From the cell containing the given text, extract its center point as [x, y] coordinate. 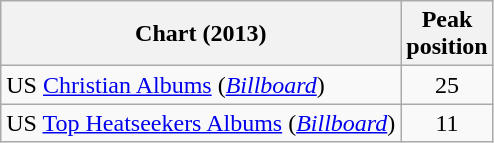
US Top Heatseekers Albums (Billboard) [201, 123]
Peakposition [447, 34]
25 [447, 85]
11 [447, 123]
US Christian Albums (Billboard) [201, 85]
Chart (2013) [201, 34]
